Detect which cell encompasses the target text, then output its (x, y) center coordinate. 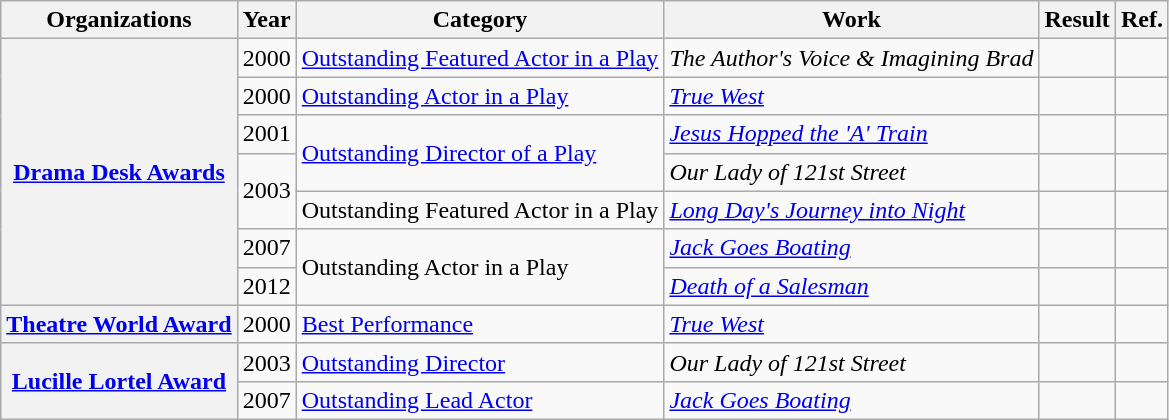
2012 (266, 286)
Outstanding Lead Actor (480, 400)
Jesus Hopped the 'A' Train (852, 134)
Outstanding Director (480, 362)
Organizations (119, 20)
Year (266, 20)
Work (852, 20)
Death of a Salesman (852, 286)
The Author's Voice & Imagining Brad (852, 58)
2001 (266, 134)
Best Performance (480, 324)
Category (480, 20)
Long Day's Journey into Night (852, 210)
Ref. (1142, 20)
Theatre World Award (119, 324)
Lucille Lortel Award (119, 381)
Outstanding Director of a Play (480, 153)
Result (1077, 20)
Drama Desk Awards (119, 172)
